Scan for the cell matching the given text and deliver its (x, y) coordinate at center. 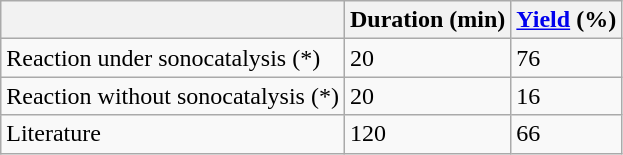
66 (566, 134)
Reaction without sonocatalysis (*) (173, 96)
76 (566, 58)
Literature (173, 134)
Duration (min) (427, 20)
120 (427, 134)
Reaction under sonocatalysis (*) (173, 58)
Yield (%) (566, 20)
16 (566, 96)
